Search for the cell housing the specified text and yield its [x, y] center coordinate. 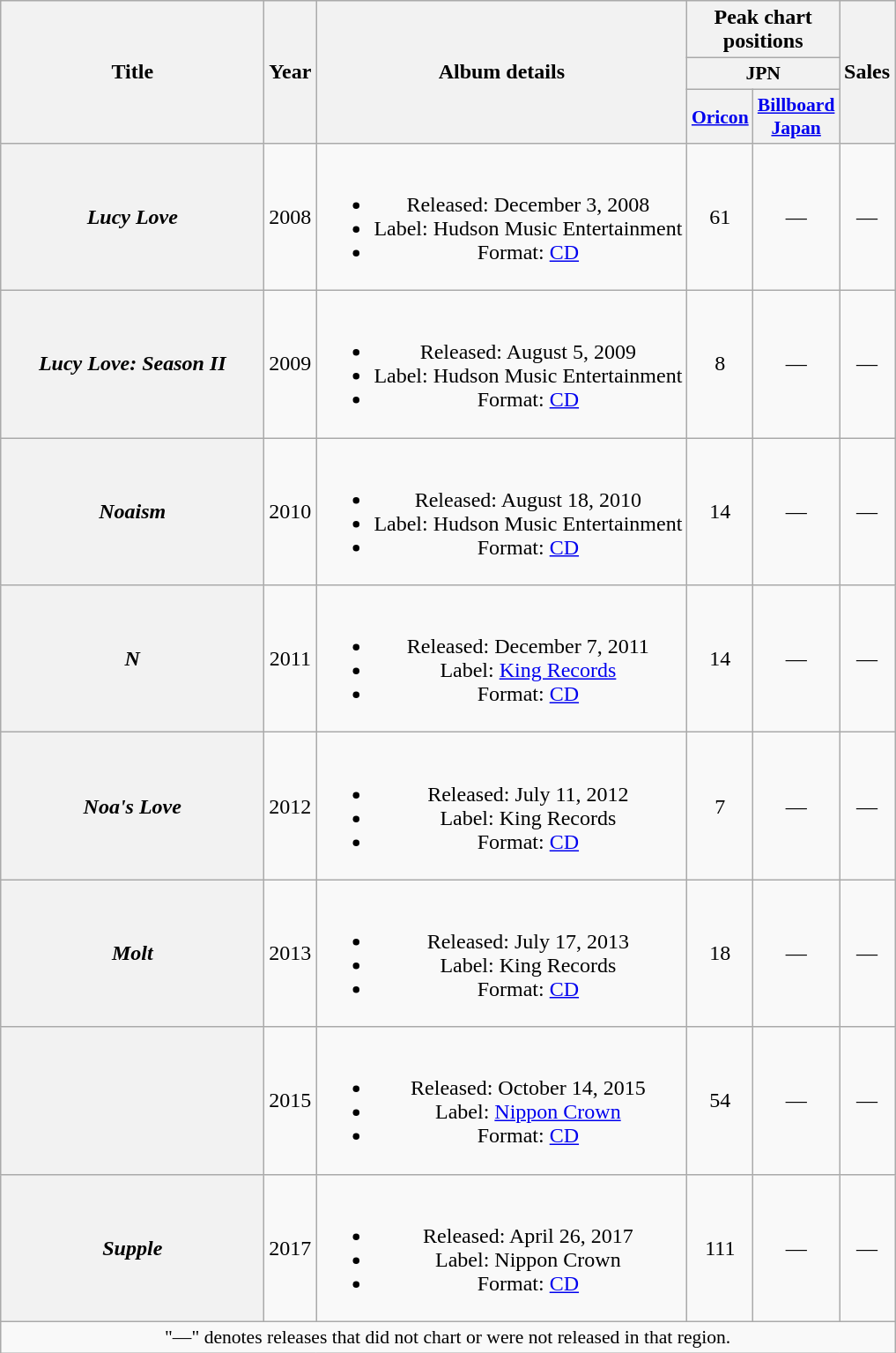
2009 [291, 365]
Billboard Japan [796, 116]
N [132, 659]
Released: July 11, 2012Label: King RecordsFormat: CD [502, 806]
Released: April 26, 2017Label: Nippon CrownFormat: CD [502, 1248]
2017 [291, 1248]
Released: July 17, 2013Label: King RecordsFormat: CD [502, 954]
18 [721, 954]
Noaism [132, 511]
Supple [132, 1248]
Released: October 14, 2015Label: Nippon CrownFormat: CD [502, 1100]
2008 [291, 217]
JPN [763, 74]
8 [721, 365]
2012 [291, 806]
2013 [291, 954]
7 [721, 806]
61 [721, 217]
Released: August 5, 2009Label: Hudson Music EntertainmentFormat: CD [502, 365]
2011 [291, 659]
Oricon [721, 116]
Released: December 7, 2011Label: King RecordsFormat: CD [502, 659]
Released: December 3, 2008Label: Hudson Music EntertainmentFormat: CD [502, 217]
54 [721, 1100]
Lucy Love: Season II [132, 365]
Released: August 18, 2010Label: Hudson Music EntertainmentFormat: CD [502, 511]
Year [291, 72]
111 [721, 1248]
Noa's Love [132, 806]
"—" denotes releases that did not chart or were not released in that region. [448, 1337]
Lucy Love [132, 217]
2010 [291, 511]
Peak chart positions [763, 30]
Sales [867, 72]
Title [132, 72]
Album details [502, 72]
Molt [132, 954]
2015 [291, 1100]
